Locate the cell with the specified text and output its (x, y) center coordinate. 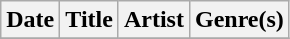
Artist (154, 20)
Title (90, 20)
Genre(s) (239, 20)
Date (30, 20)
